From the cell containing the given text, extract its center point as [x, y] coordinate. 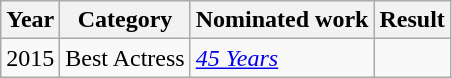
Best Actress [125, 58]
2015 [30, 58]
45 Years [282, 58]
Year [30, 20]
Nominated work [282, 20]
Result [412, 20]
Category [125, 20]
